Capture the cell that displays the provided text and extract its [x, y] central coordinate. 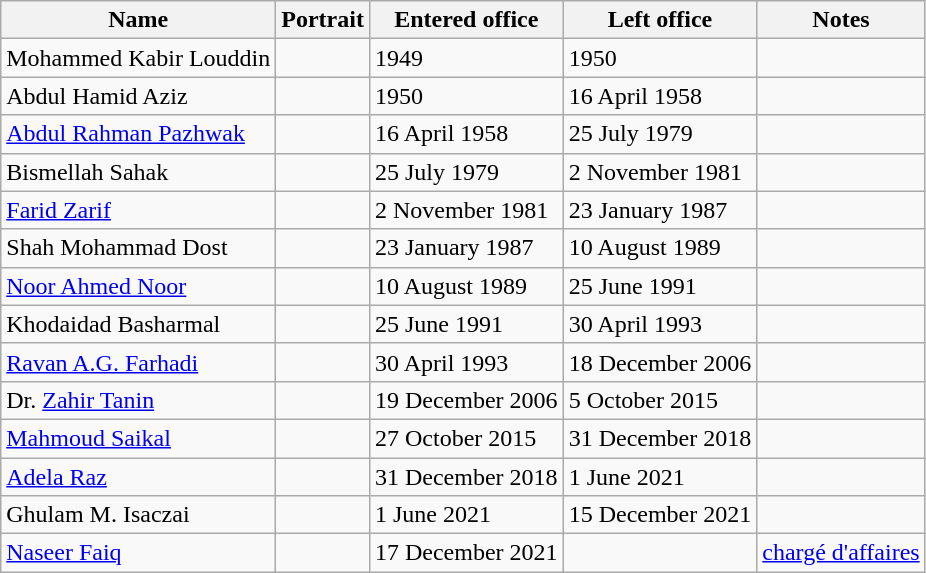
Ravan A.G. Farhadi [138, 362]
17 December 2021 [466, 553]
Left office [660, 20]
chargé d'affaires [841, 553]
Entered office [466, 20]
Farid Zarif [138, 210]
Mahmoud Saikal [138, 438]
27 October 2015 [466, 438]
Ghulam M. Isaczai [138, 515]
Bismellah Sahak [138, 172]
Khodaidad Basharmal [138, 324]
Shah Mohammad Dost [138, 248]
Name [138, 20]
Notes [841, 20]
Abdul Rahman Pazhwak [138, 134]
Adela Raz [138, 477]
5 October 2015 [660, 400]
18 December 2006 [660, 362]
Naseer Faiq [138, 553]
Mohammed Kabir Louddin [138, 58]
Noor Ahmed Noor [138, 286]
Abdul Hamid Aziz [138, 96]
Dr. Zahir Tanin [138, 400]
Portrait [323, 20]
19 December 2006 [466, 400]
15 December 2021 [660, 515]
1949 [466, 58]
